Return [x, y] of the center of cell containing provided text 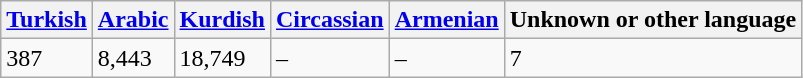
Arabic [133, 20]
Turkish [47, 20]
8,443 [133, 58]
7 [653, 58]
Kurdish [222, 20]
Circassian [330, 20]
387 [47, 58]
Armenian [446, 20]
Unknown or other language [653, 20]
18,749 [222, 58]
